Find where the given text appears and provide that cell's center as (X, Y) coordinate. 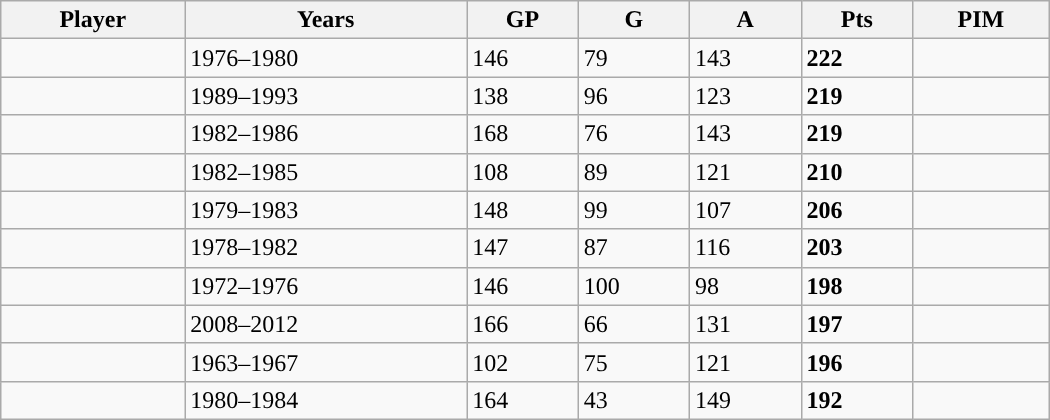
1980–1984 (326, 400)
43 (634, 400)
79 (634, 58)
203 (856, 248)
197 (856, 324)
1963–1967 (326, 362)
87 (634, 248)
G (634, 20)
Years (326, 20)
138 (522, 96)
147 (522, 248)
1978–1982 (326, 248)
206 (856, 210)
166 (522, 324)
GP (522, 20)
131 (746, 324)
2008–2012 (326, 324)
1976–1980 (326, 58)
1972–1976 (326, 286)
116 (746, 248)
102 (522, 362)
1979–1983 (326, 210)
99 (634, 210)
66 (634, 324)
222 (856, 58)
Player (93, 20)
148 (522, 210)
168 (522, 134)
198 (856, 286)
100 (634, 286)
89 (634, 172)
192 (856, 400)
108 (522, 172)
107 (746, 210)
1989–1993 (326, 96)
164 (522, 400)
96 (634, 96)
1982–1986 (326, 134)
PIM (980, 20)
210 (856, 172)
149 (746, 400)
75 (634, 362)
123 (746, 96)
Pts (856, 20)
1982–1985 (326, 172)
196 (856, 362)
A (746, 20)
76 (634, 134)
98 (746, 286)
